Output the (x, y) coordinate of the center of the cell containing the given text.  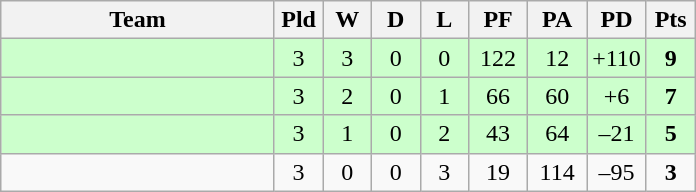
Pld (298, 20)
Pts (670, 20)
7 (670, 96)
60 (558, 96)
–95 (617, 172)
12 (558, 58)
PA (558, 20)
64 (558, 134)
Team (138, 20)
9 (670, 58)
+6 (617, 96)
114 (558, 172)
66 (498, 96)
–21 (617, 134)
43 (498, 134)
19 (498, 172)
L (444, 20)
PD (617, 20)
+110 (617, 58)
5 (670, 134)
PF (498, 20)
W (348, 20)
122 (498, 58)
D (396, 20)
